Find where the given text appears and provide that cell's center as [X, Y] coordinate. 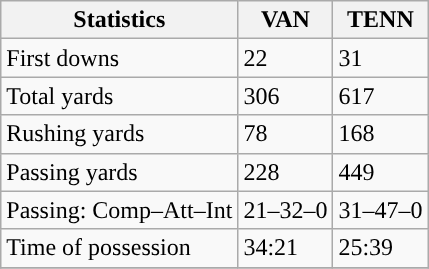
168 [380, 134]
78 [286, 134]
617 [380, 96]
31 [380, 58]
25:39 [380, 248]
Passing yards [120, 172]
TENN [380, 20]
Time of possession [120, 248]
31–47–0 [380, 210]
Passing: Comp–Att–Int [120, 210]
228 [286, 172]
Statistics [120, 20]
449 [380, 172]
Rushing yards [120, 134]
22 [286, 58]
34:21 [286, 248]
306 [286, 96]
First downs [120, 58]
Total yards [120, 96]
VAN [286, 20]
21–32–0 [286, 210]
